Return the [X, Y] coordinate for the center point of the cell that contains the specified text.  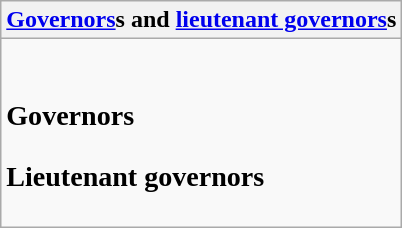
GovernorsLieutenant governors [202, 133]
Governorss and lieutenant governorss [202, 20]
